Detect which cell encompasses the target text, then output its [x, y] center coordinate. 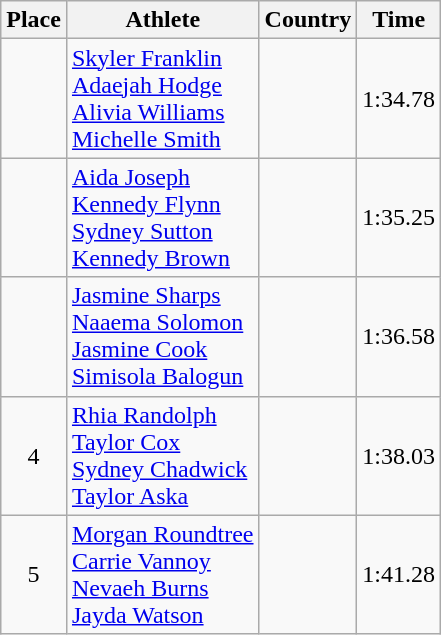
4 [34, 456]
1:41.28 [399, 574]
Skyler FranklinAdaejah HodgeAlivia WilliamsMichelle Smith [162, 98]
Athlete [162, 20]
Rhia RandolphTaylor CoxSydney ChadwickTaylor Aska [162, 456]
Time [399, 20]
1:36.58 [399, 336]
Country [308, 20]
1:35.25 [399, 218]
Aida JosephKennedy FlynnSydney SuttonKennedy Brown [162, 218]
Jasmine SharpsNaaema SolomonJasmine CookSimisola Balogun [162, 336]
1:34.78 [399, 98]
Morgan RoundtreeCarrie VannoyNevaeh BurnsJayda Watson [162, 574]
5 [34, 574]
1:38.03 [399, 456]
Place [34, 20]
